Return the [x, y] coordinate for the center point of the cell that contains the specified text.  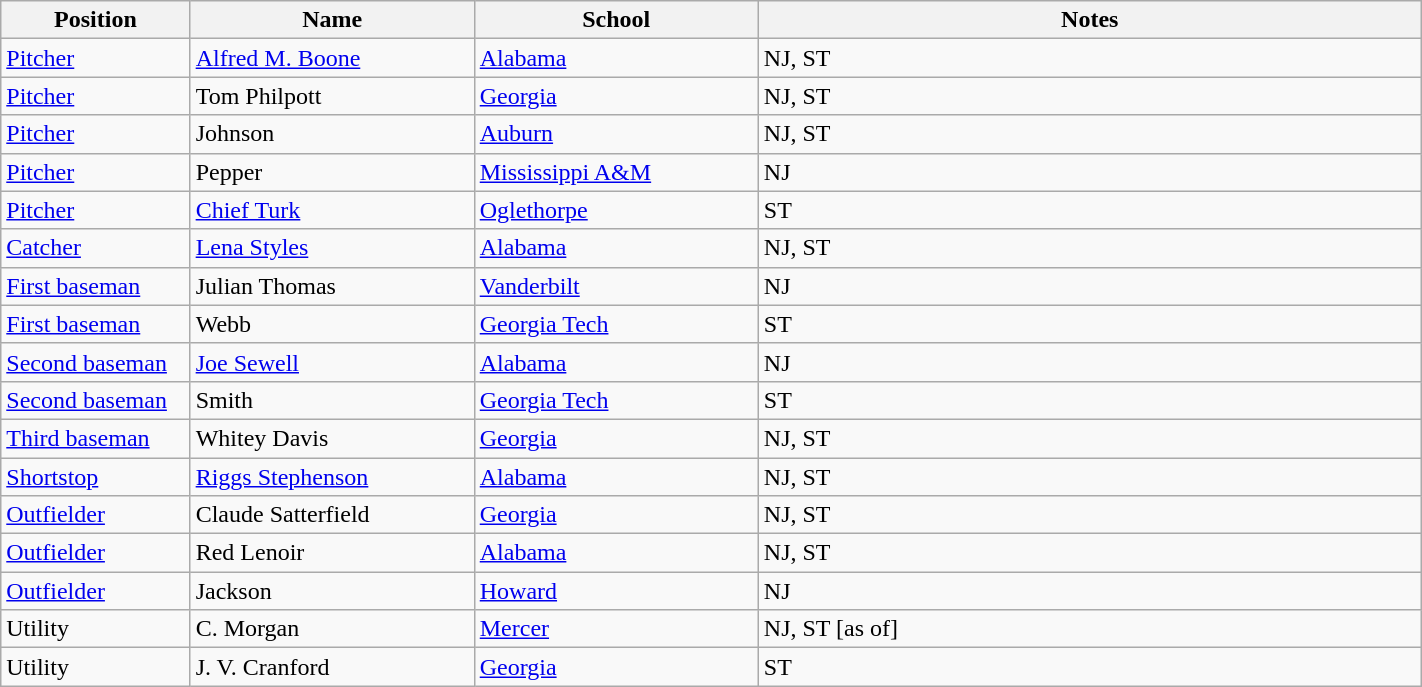
Shortstop [96, 477]
Pepper [332, 172]
NJ, ST [as of] [1090, 629]
Mississippi A&M [616, 172]
Whitey Davis [332, 438]
Jackson [332, 591]
Vanderbilt [616, 286]
Oglethorpe [616, 210]
J. V. Cranford [332, 667]
Chief Turk [332, 210]
Lena Styles [332, 248]
Howard [616, 591]
Julian Thomas [332, 286]
School [616, 20]
Johnson [332, 134]
Notes [1090, 20]
Mercer [616, 629]
Red Lenoir [332, 553]
Tom Philpott [332, 96]
Name [332, 20]
Smith [332, 400]
Claude Satterfield [332, 515]
Auburn [616, 134]
Third baseman [96, 438]
Position [96, 20]
Riggs Stephenson [332, 477]
Webb [332, 324]
Alfred M. Boone [332, 58]
Joe Sewell [332, 362]
Catcher [96, 248]
C. Morgan [332, 629]
